Return (X, Y) of the center of cell containing provided text 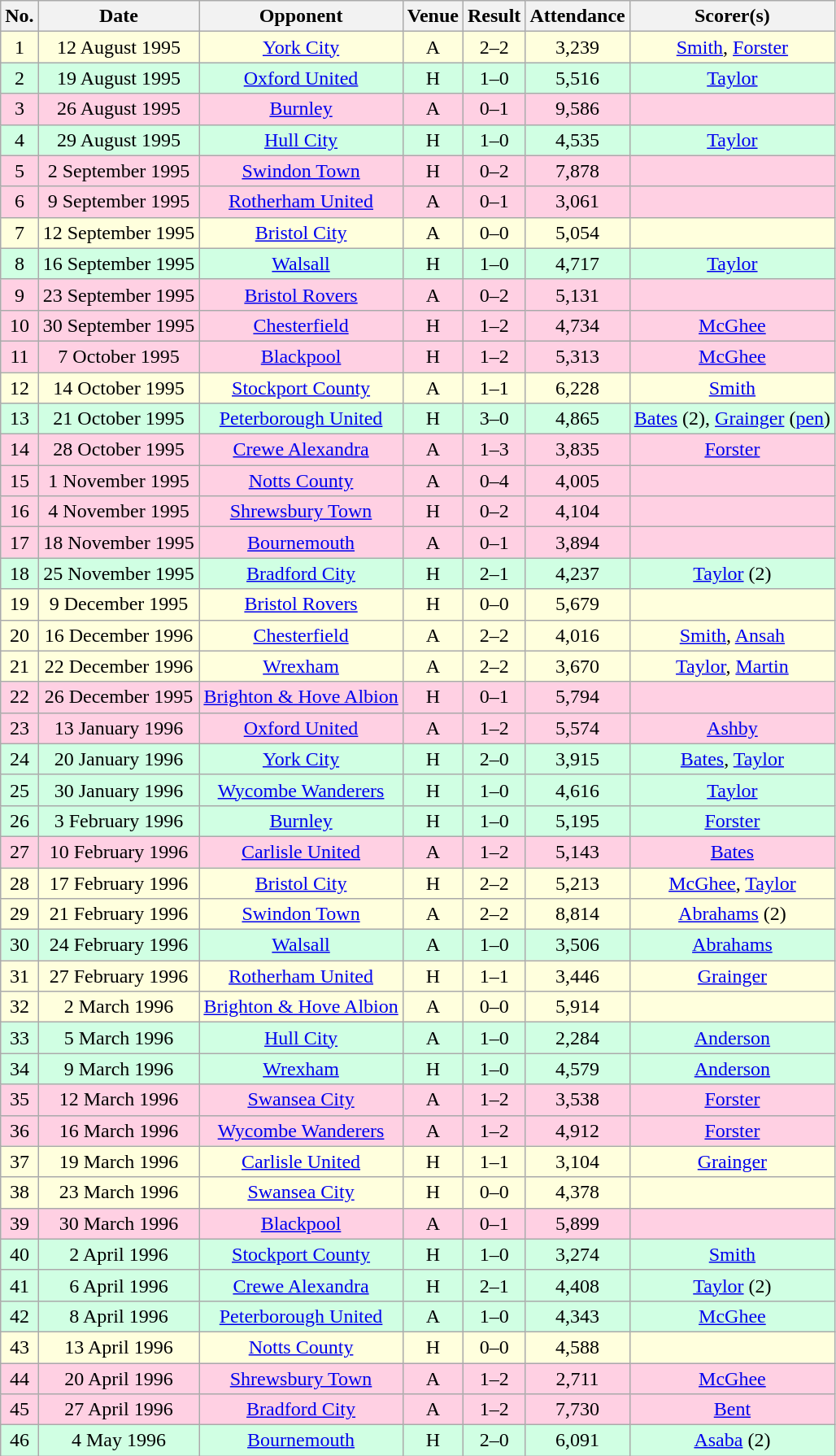
5,794 (577, 697)
3,506 (577, 945)
28 (20, 883)
40 (20, 1254)
3,061 (577, 202)
30 September 1995 (119, 325)
4,237 (577, 573)
4,588 (577, 1347)
13 April 1996 (119, 1347)
3,915 (577, 759)
33 (20, 1038)
8 (20, 264)
4,616 (577, 790)
3,670 (577, 666)
23 (20, 728)
3,239 (577, 47)
Result (494, 16)
3 (20, 109)
Abrahams (732, 945)
10 February 1996 (119, 852)
16 September 1995 (119, 264)
5,195 (577, 821)
7 (20, 233)
Attendance (577, 16)
Ashby (732, 728)
29 (20, 914)
19 August 1995 (119, 78)
13 (20, 419)
32 (20, 1007)
Date (119, 16)
29 August 1995 (119, 140)
4,535 (577, 140)
24 February 1996 (119, 945)
5,574 (577, 728)
18 (20, 573)
3,538 (577, 1100)
Scorer(s) (732, 16)
12 (20, 388)
5,679 (577, 604)
17 February 1996 (119, 883)
21 October 1995 (119, 419)
20 April 1996 (119, 1379)
9 December 1995 (119, 604)
42 (20, 1316)
16 (20, 512)
9 March 1996 (119, 1069)
23 September 1995 (119, 294)
2,711 (577, 1379)
30 March 1996 (119, 1223)
4,408 (577, 1285)
9,586 (577, 109)
21 (20, 666)
8,814 (577, 914)
1 November 1995 (119, 481)
5,516 (577, 78)
5,914 (577, 1007)
41 (20, 1285)
27 February 1996 (119, 976)
17 (20, 543)
38 (20, 1192)
9 (20, 294)
25 (20, 790)
13 January 1996 (119, 728)
11 (20, 356)
19 March 1996 (119, 1162)
0–4 (494, 481)
2 March 1996 (119, 1007)
16 December 1996 (119, 635)
14 October 1995 (119, 388)
25 November 1995 (119, 573)
31 (20, 976)
43 (20, 1347)
4 (20, 140)
Bates, Taylor (732, 759)
4,579 (577, 1069)
8 April 1996 (119, 1316)
4,016 (577, 635)
5 March 1996 (119, 1038)
1–3 (494, 450)
Bates (732, 852)
7 October 1995 (119, 356)
Opponent (301, 16)
16 March 1996 (119, 1131)
20 (20, 635)
7,730 (577, 1410)
2 April 1996 (119, 1254)
22 December 1996 (119, 666)
Venue (433, 16)
2,284 (577, 1038)
12 September 1995 (119, 233)
5,143 (577, 852)
4,343 (577, 1316)
3,894 (577, 543)
23 March 1996 (119, 1192)
21 February 1996 (119, 914)
3,104 (577, 1162)
2 (20, 78)
5 (20, 171)
27 April 1996 (119, 1410)
28 October 1995 (119, 450)
4,104 (577, 512)
4 November 1995 (119, 512)
39 (20, 1223)
4,912 (577, 1131)
Bates (2), Grainger (pen) (732, 419)
26 (20, 821)
45 (20, 1410)
6,091 (577, 1441)
Smith, Forster (732, 47)
1 (20, 47)
5,054 (577, 233)
22 (20, 697)
4,865 (577, 419)
5,131 (577, 294)
46 (20, 1441)
Smith, Ansah (732, 635)
44 (20, 1379)
19 (20, 604)
3,835 (577, 450)
10 (20, 325)
3–0 (494, 419)
9 September 1995 (119, 202)
26 August 1995 (119, 109)
14 (20, 450)
15 (20, 481)
34 (20, 1069)
5,213 (577, 883)
35 (20, 1100)
4,734 (577, 325)
Taylor, Martin (732, 666)
Asaba (2) (732, 1441)
5,313 (577, 356)
2 September 1995 (119, 171)
McGhee, Taylor (732, 883)
5,899 (577, 1223)
27 (20, 852)
24 (20, 759)
12 August 1995 (119, 47)
3 February 1996 (119, 821)
20 January 1996 (119, 759)
6 April 1996 (119, 1285)
37 (20, 1162)
Abrahams (2) (732, 914)
4,378 (577, 1192)
26 December 1995 (119, 697)
3,274 (577, 1254)
6,228 (577, 388)
Bent (732, 1410)
6 (20, 202)
No. (20, 16)
4,005 (577, 481)
4,717 (577, 264)
30 January 1996 (119, 790)
7,878 (577, 171)
36 (20, 1131)
3,446 (577, 976)
4 May 1996 (119, 1441)
30 (20, 945)
18 November 1995 (119, 543)
12 March 1996 (119, 1100)
